Output the [x, y] coordinate of the center of the cell containing the given text.  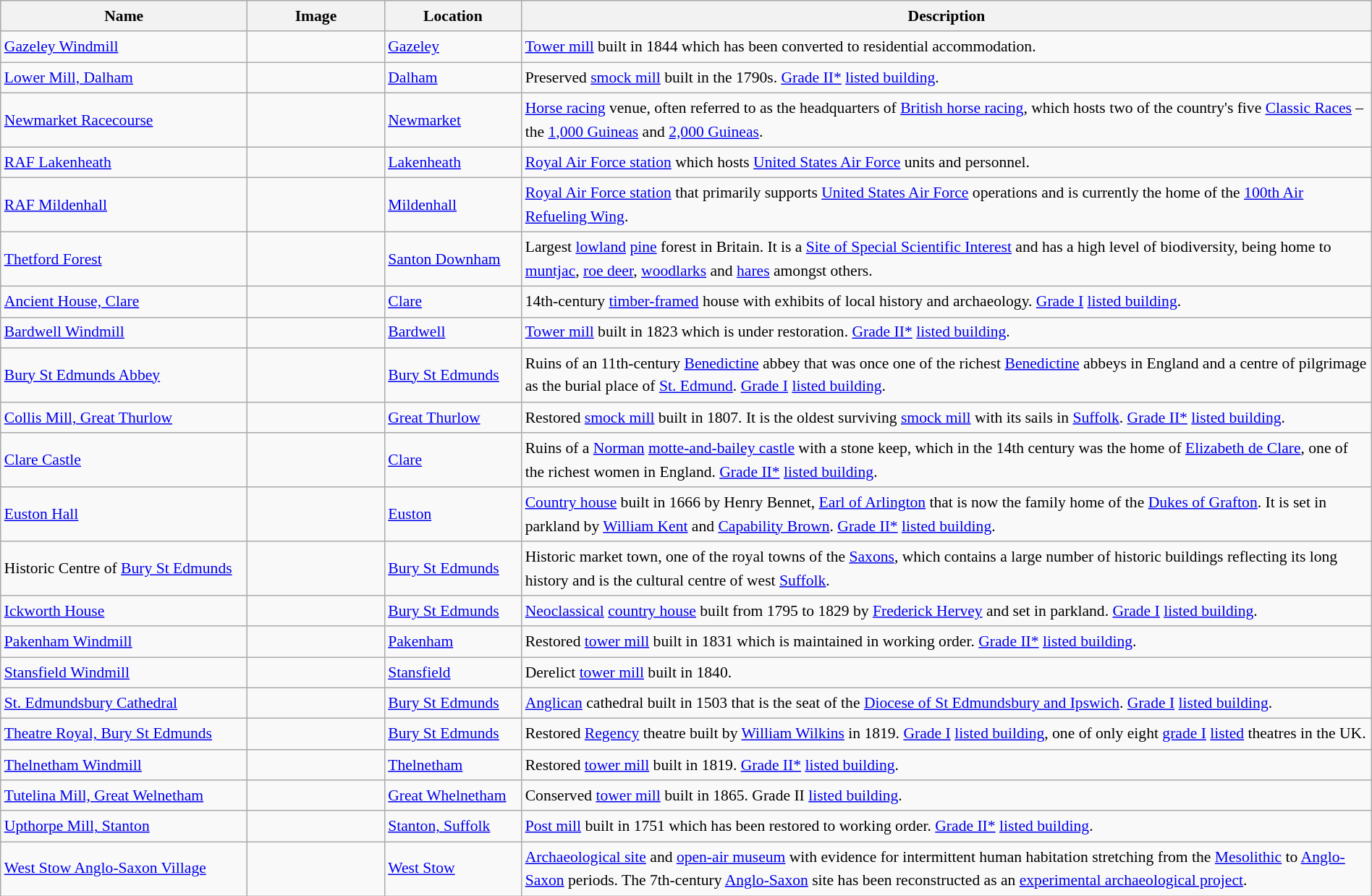
Gazeley [453, 48]
St. Edmundsbury Cathedral [124, 703]
Newmarket [453, 120]
Royal Air Force station that primarily supports United States Air Force operations and is currently the home of the 100th Air Refueling Wing. [947, 206]
Tower mill built in 1823 which is under restoration. Grade II* listed building. [947, 333]
Name [124, 16]
Pakenham [453, 643]
Tower mill built in 1844 which has been converted to residential accommodation. [947, 48]
Restored smock mill built in 1807. It is the oldest surviving smock mill with its sails in Suffolk. Grade II* listed building. [947, 418]
Stanton, Suffolk [453, 827]
Restored tower mill built in 1831 which is maintained in working order. Grade II* listed building. [947, 643]
Pakenham Windmill [124, 643]
Derelict tower mill built in 1840. [947, 673]
West Stow Anglo-Saxon Village [124, 868]
Upthorpe Mill, Stanton [124, 827]
Santon Downham [453, 259]
Newmarket Racecourse [124, 120]
Royal Air Force station which hosts United States Air Force units and personnel. [947, 164]
Bardwell Windmill [124, 333]
Conserved tower mill built in 1865. Grade II listed building. [947, 796]
Mildenhall [453, 206]
Theatre Royal, Bury St Edmunds [124, 734]
West Stow [453, 868]
Thelnetham Windmill [124, 766]
Euston Hall [124, 514]
Clare Castle [124, 460]
Thetford Forest [124, 259]
Restored Regency theatre built by William Wilkins in 1819. Grade I listed building, one of only eight grade I listed theatres in the UK. [947, 734]
Post mill built in 1751 which has been restored to working order. Grade II* listed building. [947, 827]
RAF Mildenhall [124, 206]
Image [316, 16]
Historic Centre of Bury St Edmunds [124, 569]
RAF Lakenheath [124, 164]
Anglican cathedral built in 1503 that is the seat of the Diocese of St Edmundsbury and Ipswich. Grade I listed building. [947, 703]
Stansfield [453, 673]
Great Whelnetham [453, 796]
14th-century timber-framed house with exhibits of local history and archaeology. Grade I listed building. [947, 303]
Neoclassical country house built from 1795 to 1829 by Frederick Hervey and set in parkland. Grade I listed building. [947, 611]
Location [453, 16]
Thelnetham [453, 766]
Euston [453, 514]
Restored tower mill built in 1819. Grade II* listed building. [947, 766]
Lakenheath [453, 164]
Ancient House, Clare [124, 303]
Great Thurlow [453, 418]
Description [947, 16]
Bury St Edmunds Abbey [124, 375]
Gazeley Windmill [124, 48]
Lower Mill, Dalham [124, 78]
Dalham [453, 78]
Preserved smock mill built in the 1790s. Grade II* listed building. [947, 78]
Stansfield Windmill [124, 673]
Ickworth House [124, 611]
Collis Mill, Great Thurlow [124, 418]
Tutelina Mill, Great Welnetham [124, 796]
Bardwell [453, 333]
